Find where the given text appears and provide that cell's center as (X, Y) coordinate. 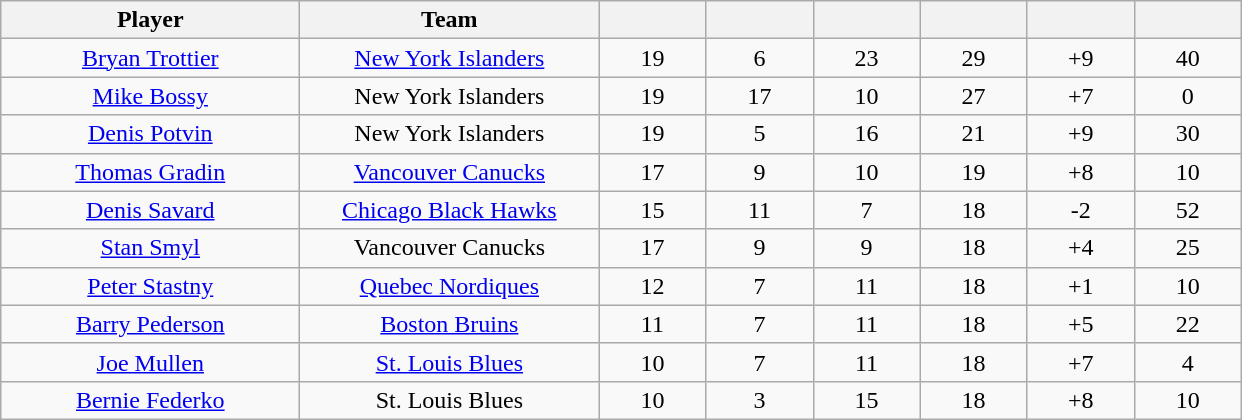
Chicago Black Hawks (450, 210)
6 (760, 58)
Denis Savard (150, 210)
Joe Mullen (150, 362)
5 (760, 134)
40 (1188, 58)
23 (866, 58)
+5 (1080, 324)
0 (1188, 96)
29 (974, 58)
Quebec Nordiques (450, 286)
Stan Smyl (150, 248)
Peter Stastny (150, 286)
Denis Potvin (150, 134)
Boston Bruins (450, 324)
-2 (1080, 210)
4 (1188, 362)
+1 (1080, 286)
27 (974, 96)
52 (1188, 210)
25 (1188, 248)
3 (760, 400)
Bernie Federko (150, 400)
Bryan Trottier (150, 58)
16 (866, 134)
22 (1188, 324)
Barry Pederson (150, 324)
Mike Bossy (150, 96)
30 (1188, 134)
21 (974, 134)
12 (652, 286)
Team (450, 20)
Thomas Gradin (150, 172)
+4 (1080, 248)
Player (150, 20)
